Detect which cell encompasses the target text, then output its (x, y) center coordinate. 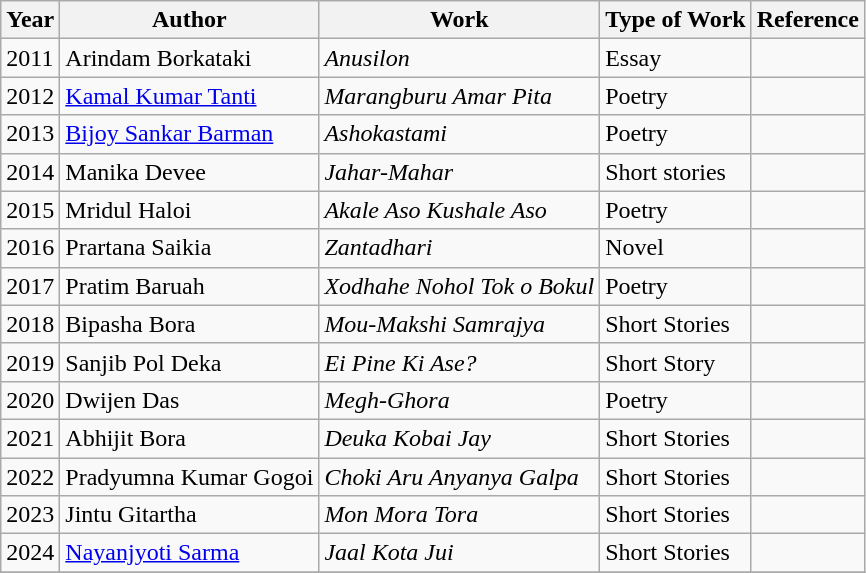
Arindam Borkataki (190, 58)
Dwijen Das (190, 400)
Manika Devee (190, 172)
Essay (676, 58)
Deuka Kobai Jay (460, 438)
Pratim Baruah (190, 286)
Mridul Haloi (190, 210)
2020 (30, 400)
Akale Aso Kushale Aso (460, 210)
Bipasha Bora (190, 324)
Nayanjyoti Sarma (190, 553)
2012 (30, 96)
Mon Mora Tora (460, 515)
Sanjib Pol Deka (190, 362)
Ashokastami (460, 134)
Anusilon (460, 58)
2021 (30, 438)
2013 (30, 134)
Mou-Makshi Samrajya (460, 324)
Jaal Kota Jui (460, 553)
Prartana Saikia (190, 248)
2019 (30, 362)
2018 (30, 324)
2022 (30, 477)
Work (460, 20)
Marangburu Amar Pita (460, 96)
Abhijit Bora (190, 438)
Megh-Ghora (460, 400)
2023 (30, 515)
Kamal Kumar Tanti (190, 96)
2016 (30, 248)
Reference (808, 20)
2014 (30, 172)
Author (190, 20)
2024 (30, 553)
Xodhahe Nohol Tok o Bokul (460, 286)
Bijoy Sankar Barman (190, 134)
Jintu Gitartha (190, 515)
Pradyumna Kumar Gogoi (190, 477)
Short stories (676, 172)
Zantadhari (460, 248)
2017 (30, 286)
2011 (30, 58)
Type of Work (676, 20)
2015 (30, 210)
Jahar-Mahar (460, 172)
Choki Aru Anyanya Galpa (460, 477)
Year (30, 20)
Short Story (676, 362)
Ei Pine Ki Ase? (460, 362)
Novel (676, 248)
